Return the [x, y] coordinate for the center point of the cell that contains the specified text.  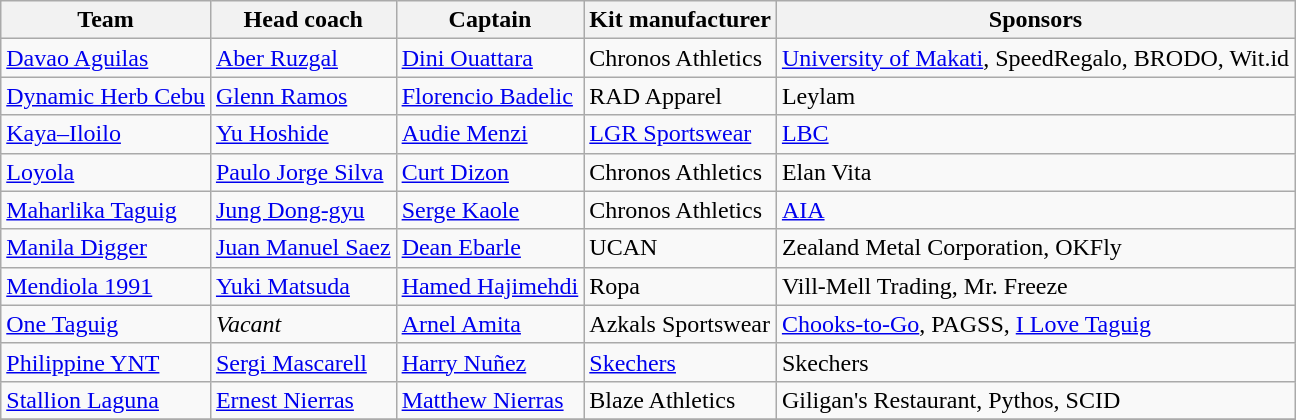
Ropa [680, 286]
Sponsors [1035, 20]
Florencio Badelic [490, 96]
RAD Apparel [680, 96]
Maharlika Taguig [106, 210]
UCAN [680, 248]
LGR Sportswear [680, 134]
Dini Ouattara [490, 58]
LBC [1035, 134]
Kit manufacturer [680, 20]
Vacant [303, 324]
One Taguig [106, 324]
Juan Manuel Saez [303, 248]
Azkals Sportswear [680, 324]
Team [106, 20]
Davao Aguilas [106, 58]
Harry Nuñez [490, 362]
Yuki Matsuda [303, 286]
Leylam [1035, 96]
Zealand Metal Corporation, OKFly [1035, 248]
Audie Menzi [490, 134]
Aber Ruzgal [303, 58]
Dynamic Herb Cebu [106, 96]
University of Makati, SpeedRegalo, BRODO, Wit.id [1035, 58]
Vill-Mell Trading, Mr. Freeze [1035, 286]
Sergi Mascarell [303, 362]
Yu Hoshide [303, 134]
Manila Digger [106, 248]
Hamed Hajimehdi [490, 286]
AIA [1035, 210]
Serge Kaole [490, 210]
Philippine YNT [106, 362]
Kaya–Iloilo [106, 134]
Matthew Nierras [490, 400]
Paulo Jorge Silva [303, 172]
Head coach [303, 20]
Loyola [106, 172]
Glenn Ramos [303, 96]
Curt Dizon [490, 172]
Ernest Nierras [303, 400]
Dean Ebarle [490, 248]
Jung Dong-gyu [303, 210]
Elan Vita [1035, 172]
Chooks-to-Go, PAGSS, I Love Taguig [1035, 324]
Captain [490, 20]
Blaze Athletics [680, 400]
Giligan's Restaurant, Pythos, SCID [1035, 400]
Arnel Amita [490, 324]
Mendiola 1991 [106, 286]
Stallion Laguna [106, 400]
